Scan for the cell matching the given text and deliver its [x, y] coordinate at center. 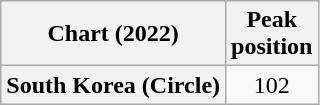
Peakposition [272, 34]
South Korea (Circle) [114, 85]
Chart (2022) [114, 34]
102 [272, 85]
